Capture the cell that displays the provided text and extract its (x, y) central coordinate. 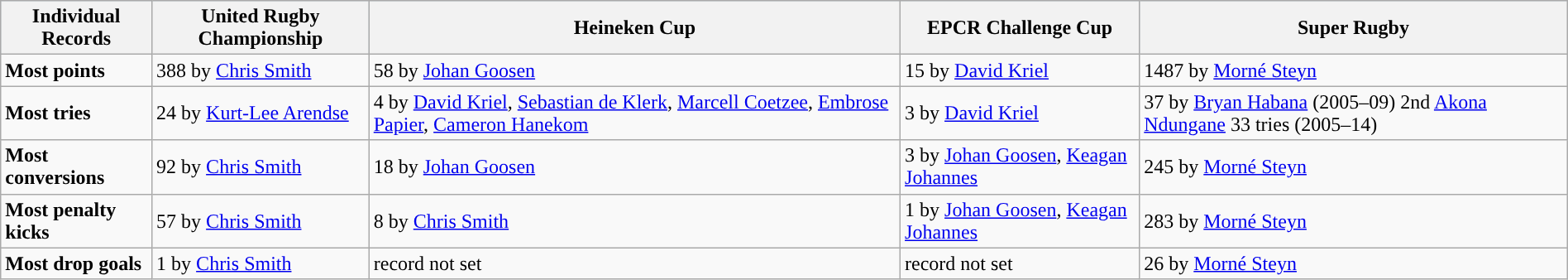
37 by Bryan Habana (2005–09) 2nd Akona Ndungane 33 tries (2005–14) (1354, 113)
EPCR Challenge Cup (1021, 28)
18 by Johan Goosen (634, 167)
92 by Chris Smith (261, 167)
3 by Johan Goosen, Keagan Johannes (1021, 167)
58 by Johan Goosen (634, 70)
8 by Chris Smith (634, 220)
4 by David Kriel, Sebastian de Klerk, Marcell Coetzee, Embrose Papier, Cameron Hanekom (634, 113)
26 by Morné Steyn (1354, 263)
United Rugby Championship (261, 28)
3 by David Kriel (1021, 113)
388 by Chris Smith (261, 70)
Most penalty kicks (76, 220)
Most tries (76, 113)
245 by Morné Steyn (1354, 167)
24 by Kurt-Lee Arendse (261, 113)
15 by David Kriel (1021, 70)
57 by Chris Smith (261, 220)
Most conversions (76, 167)
1 by Johan Goosen, Keagan Johannes (1021, 220)
283 by Morné Steyn (1354, 220)
1 by Chris Smith (261, 263)
Individual Records (76, 28)
Most drop goals (76, 263)
Super Rugby (1354, 28)
Most points (76, 70)
Heineken Cup (634, 28)
1487 by Morné Steyn (1354, 70)
